From the cell containing the given text, extract its center point as [x, y] coordinate. 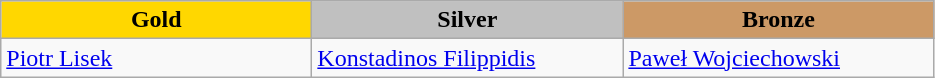
Paweł Wojciechowski [778, 58]
Piotr Lisek [156, 58]
Gold [156, 20]
Bronze [778, 20]
Konstadinos Filippidis [468, 58]
Silver [468, 20]
